Search for the cell housing the specified text and yield its [x, y] center coordinate. 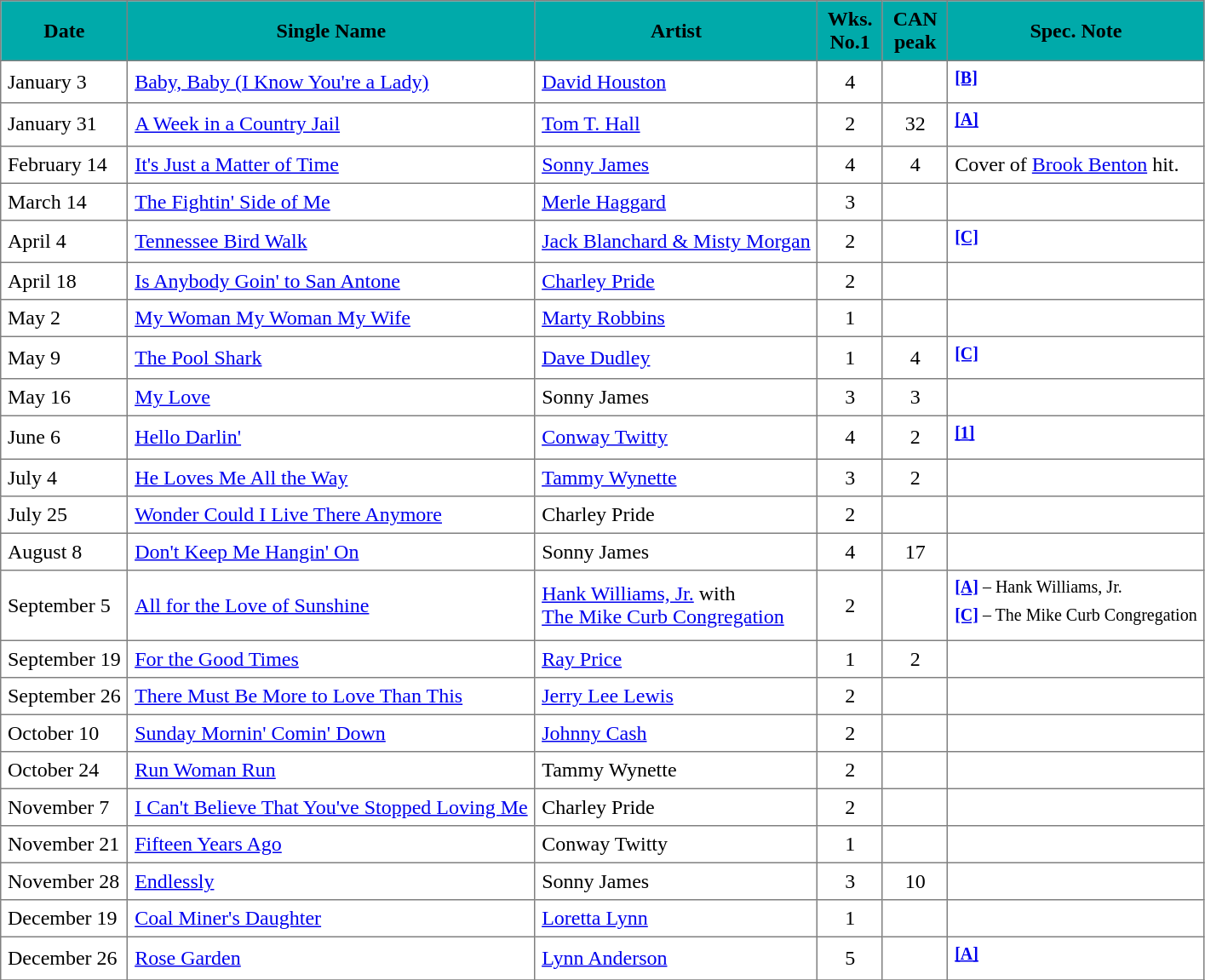
The Pool Shark [331, 358]
Is Anybody Goin' to San Antone [331, 281]
Dave Dudley [676, 358]
Loretta Lynn [676, 919]
Wonder Could I Live There Anymore [331, 514]
[A] – Hank Williams, Jr.[C] – The Mike Curb Congregation [1076, 605]
Run Woman Run [331, 771]
April 4 [65, 241]
Lynn Anderson [676, 959]
May 16 [65, 398]
I Can't Believe That You've Stopped Loving Me [331, 808]
Don't Keep Me Hangin' On [331, 552]
July 4 [65, 478]
August 8 [65, 552]
David Houston [676, 82]
September 26 [65, 696]
September 19 [65, 660]
June 6 [65, 438]
November 7 [65, 808]
Jerry Lee Lewis [676, 696]
Ray Price [676, 660]
Merle Haggard [676, 202]
November 28 [65, 882]
All for the Love of Sunshine [331, 605]
Hank Williams, Jr. withThe Mike Curb Congregation [676, 605]
He Loves Me All the Way [331, 478]
October 10 [65, 734]
For the Good Times [331, 660]
A Week in a Country Jail [331, 124]
Fifteen Years Ago [331, 845]
Endlessly [331, 882]
Date [65, 31]
September 5 [65, 605]
32 [915, 124]
April 18 [65, 281]
November 21 [65, 845]
February 14 [65, 164]
The Fightin' Side of Me [331, 202]
Baby, Baby (I Know You're a Lady) [331, 82]
Single Name [331, 31]
October 24 [65, 771]
May 9 [65, 358]
10 [915, 882]
17 [915, 552]
December 19 [65, 919]
Spec. Note [1076, 31]
Coal Miner's Daughter [331, 919]
January 3 [65, 82]
Jack Blanchard & Misty Morgan [676, 241]
Artist [676, 31]
Rose Garden [331, 959]
March 14 [65, 202]
Sunday Mornin' Comin' Down [331, 734]
Tennessee Bird Walk [331, 241]
[1] [1076, 438]
Hello Darlin' [331, 438]
Marty Robbins [676, 318]
My Woman My Woman My Wife [331, 318]
CAN peak [915, 31]
5 [850, 959]
January 31 [65, 124]
Wks. No.1 [850, 31]
Tom T. Hall [676, 124]
There Must Be More to Love Than This [331, 696]
May 2 [65, 318]
July 25 [65, 514]
Cover of Brook Benton hit. [1076, 164]
It's Just a Matter of Time [331, 164]
[B] [1076, 82]
Johnny Cash [676, 734]
My Love [331, 398]
December 26 [65, 959]
